Capture the cell that displays the provided text and extract its (X, Y) central coordinate. 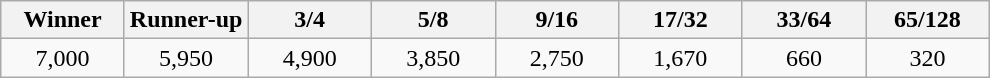
5/8 (433, 20)
2,750 (557, 58)
4,900 (310, 58)
5,950 (186, 58)
33/64 (804, 20)
9/16 (557, 20)
660 (804, 58)
65/128 (928, 20)
7,000 (63, 58)
3,850 (433, 58)
17/32 (681, 20)
3/4 (310, 20)
320 (928, 58)
Winner (63, 20)
1,670 (681, 58)
Runner-up (186, 20)
